Provide the (X, Y) coordinate of the cell's center where the given text is located.  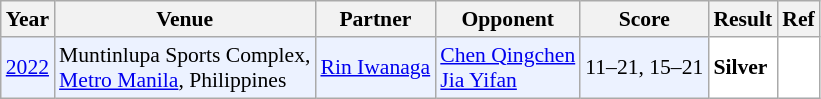
Year (28, 19)
Opponent (508, 19)
Venue (184, 19)
Silver (742, 68)
Rin Iwanaga (375, 68)
Result (742, 19)
2022 (28, 68)
Ref (798, 19)
Chen Qingchen Jia Yifan (508, 68)
11–21, 15–21 (644, 68)
Muntinlupa Sports Complex,Metro Manila, Philippines (184, 68)
Partner (375, 19)
Score (644, 19)
